Identify which cell holds the provided text, then report its [x, y] central coordinate. 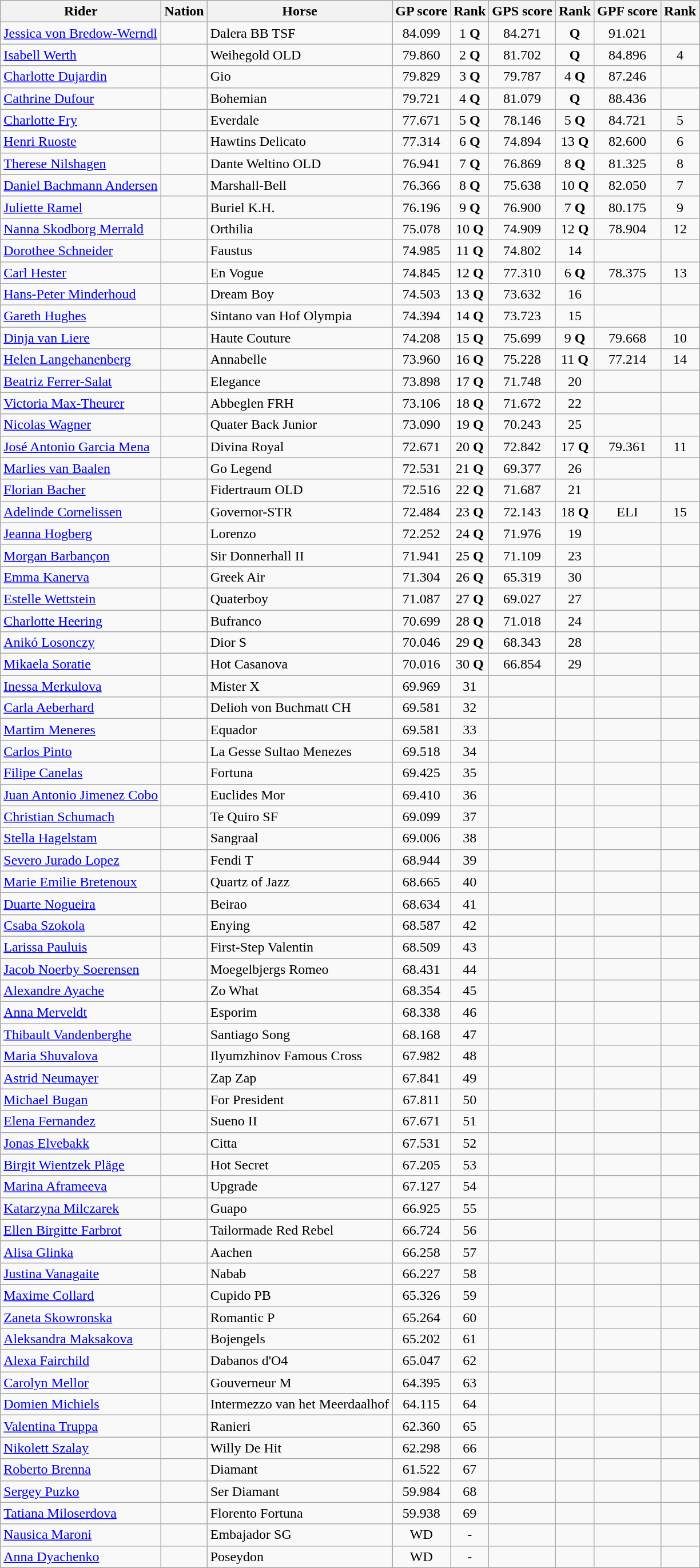
74.503 [421, 295]
Nation [184, 11]
Cathrine Dufour [81, 98]
79.668 [628, 338]
69.410 [421, 795]
GP score [421, 11]
20 Q [470, 447]
69.377 [523, 468]
19 [574, 534]
84.099 [421, 33]
73.632 [523, 295]
Charlotte Fry [81, 120]
84.896 [628, 55]
16 Q [470, 360]
75.228 [523, 360]
Dabanos d'O4 [300, 1361]
Moegelbjergs Romeo [300, 969]
68.431 [421, 969]
87.246 [628, 77]
Marie Emilie Bretenoux [81, 882]
73.723 [523, 316]
Adelinde Cornelissen [81, 512]
Te Quiro SF [300, 817]
70.016 [421, 664]
Aachen [300, 1252]
26 Q [470, 577]
59 [470, 1295]
Dorothee Schneider [81, 250]
91.021 [628, 33]
72.143 [523, 512]
69.518 [421, 751]
Marina Aframeeva [81, 1187]
76.869 [523, 164]
68.944 [421, 860]
Ranieri [300, 1426]
65.264 [421, 1317]
Therese Nilshagen [81, 164]
75.078 [421, 229]
35 [470, 773]
71.687 [523, 490]
First-Step Valentin [300, 947]
Anna Dyachenko [81, 1557]
88.436 [628, 98]
76.196 [421, 207]
67 [470, 1470]
Csaba Szokola [81, 925]
67.811 [421, 1100]
Go Legend [300, 468]
Poseydon [300, 1557]
34 [470, 751]
68.665 [421, 882]
22 [574, 403]
Fendi T [300, 860]
53 [470, 1165]
23 [574, 555]
81.079 [523, 98]
Gouverneur M [300, 1383]
Duarte Nogueira [81, 904]
69.425 [421, 773]
Victoria Max-Theurer [81, 403]
64 [470, 1404]
Isabell Werth [81, 55]
48 [470, 1056]
42 [470, 925]
Juliette Ramel [81, 207]
78.146 [523, 120]
Euclides Mor [300, 795]
Nausica Maroni [81, 1535]
Emma Kanerva [81, 577]
Ilyumzhinov Famous Cross [300, 1056]
Sueno II [300, 1121]
65.326 [421, 1295]
21 Q [470, 468]
69 [470, 1513]
Nikolett Szalay [81, 1448]
Lorenzo [300, 534]
74.985 [421, 250]
Larissa Pauluis [81, 947]
14 Q [470, 316]
Dalera BB TSF [300, 33]
60 [470, 1317]
Anikó Losonczy [81, 643]
79.721 [421, 98]
74.909 [523, 229]
82.600 [628, 142]
67.205 [421, 1165]
Dante Weltino OLD [300, 164]
49 [470, 1078]
Equador [300, 730]
Ellen Birgitte Farbrot [81, 1230]
Carlos Pinto [81, 751]
54 [470, 1187]
8 [681, 164]
67.671 [421, 1121]
71.018 [523, 620]
75.638 [523, 185]
50 [470, 1100]
68.343 [523, 643]
Mikaela Soratie [81, 664]
30 [574, 577]
Michael Bugan [81, 1100]
68.509 [421, 947]
Mister X [300, 686]
Bohemian [300, 98]
2 Q [470, 55]
79.787 [523, 77]
GPS score [523, 11]
29 [574, 664]
Daniel Bachmann Andersen [81, 185]
4 [681, 55]
75.699 [523, 338]
Hawtins Delicato [300, 142]
27 [574, 599]
Gio [300, 77]
Willy De Hit [300, 1448]
67.841 [421, 1078]
Romantic P [300, 1317]
7 [681, 185]
Diamant [300, 1470]
63 [470, 1383]
Marshall-Bell [300, 185]
65.202 [421, 1339]
44 [470, 969]
66 [470, 1448]
78.904 [628, 229]
80.175 [628, 207]
51 [470, 1121]
76.366 [421, 185]
Maxime Collard [81, 1295]
Alexa Fairchild [81, 1361]
67.127 [421, 1187]
Sintano van Hof Olympia [300, 316]
31 [470, 686]
Delioh von Buchmatt CH [300, 708]
72.484 [421, 512]
66.258 [421, 1252]
Zap Zap [300, 1078]
70.699 [421, 620]
68.338 [421, 1013]
Stella Hagelstam [81, 838]
Nabab [300, 1273]
Orthilia [300, 229]
Carl Hester [81, 273]
Elegance [300, 381]
70.243 [523, 425]
Tatiana Miloserdova [81, 1513]
73.898 [421, 381]
81.702 [523, 55]
Everdale [300, 120]
56 [470, 1230]
12 [681, 229]
74.802 [523, 250]
Sangraal [300, 838]
25 Q [470, 555]
Justina Vanagaite [81, 1273]
72.516 [421, 490]
77.310 [523, 273]
79.361 [628, 447]
Domien Michiels [81, 1404]
Tailormade Red Rebel [300, 1230]
Weihegold OLD [300, 55]
81.325 [628, 164]
78.375 [628, 273]
71.672 [523, 403]
77.214 [628, 360]
Bojengels [300, 1339]
62.298 [421, 1448]
59.984 [421, 1491]
21 [574, 490]
68.587 [421, 925]
Florian Bacher [81, 490]
79.829 [421, 77]
Abbeglen FRH [300, 403]
66.227 [421, 1273]
74.208 [421, 338]
15 Q [470, 338]
Roberto Brenna [81, 1470]
46 [470, 1013]
Ser Diamant [300, 1491]
Sergey Puzko [81, 1491]
84.271 [523, 33]
Anna Merveldt [81, 1013]
79.860 [421, 55]
Jessica von Bredow-Werndl [81, 33]
71.087 [421, 599]
Nicolas Wagner [81, 425]
Embajador SG [300, 1535]
84.721 [628, 120]
José Antonio Garcia Mena [81, 447]
Haute Couture [300, 338]
71.941 [421, 555]
Nanna Skodborg Merrald [81, 229]
45 [470, 991]
59.938 [421, 1513]
Severo Jurado Lopez [81, 860]
10 [681, 338]
39 [470, 860]
Fidertraum OLD [300, 490]
65.047 [421, 1361]
Marlies van Baalen [81, 468]
Katarzyna Milczarek [81, 1208]
55 [470, 1208]
74.394 [421, 316]
24 Q [470, 534]
Jacob Noerby Soerensen [81, 969]
73.960 [421, 360]
Annabelle [300, 360]
76.941 [421, 164]
43 [470, 947]
Hans-Peter Minderhoud [81, 295]
9 [681, 207]
1 Q [470, 33]
Valentina Truppa [81, 1426]
65.319 [523, 577]
Maria Shuvalova [81, 1056]
Fortuna [300, 773]
Esporim [300, 1013]
Dior S [300, 643]
Beatriz Ferrer-Salat [81, 381]
Sir Donnerhall II [300, 555]
5 [681, 120]
69.027 [523, 599]
Gareth Hughes [81, 316]
Elena Fernandez [81, 1121]
66.925 [421, 1208]
Charlotte Heering [81, 620]
Carolyn Mellor [81, 1383]
ELI [628, 512]
Guapo [300, 1208]
En Vogue [300, 273]
20 [574, 381]
Henri Ruoste [81, 142]
11 [681, 447]
Charlotte Dujardin [81, 77]
67.531 [421, 1143]
Quartz of Jazz [300, 882]
Dream Boy [300, 295]
Beirao [300, 904]
72.252 [421, 534]
32 [470, 708]
3 Q [470, 77]
66.724 [421, 1230]
Governor-STR [300, 512]
74.845 [421, 273]
70.046 [421, 643]
Horse [300, 11]
57 [470, 1252]
Hot Casanova [300, 664]
65 [470, 1426]
73.090 [421, 425]
Aleksandra Maksakova [81, 1339]
Divina Royal [300, 447]
66.854 [523, 664]
82.050 [628, 185]
For President [300, 1100]
Quaterboy [300, 599]
68.634 [421, 904]
76.900 [523, 207]
40 [470, 882]
GPF score [628, 11]
30 Q [470, 664]
71.976 [523, 534]
61 [470, 1339]
26 [574, 468]
Martim Meneres [81, 730]
Inessa Merkulova [81, 686]
62 [470, 1361]
64.395 [421, 1383]
71.304 [421, 577]
Astrid Neumayer [81, 1078]
Alisa Glinka [81, 1252]
47 [470, 1034]
Carla Aeberhard [81, 708]
68.354 [421, 991]
Faustus [300, 250]
58 [470, 1273]
77.671 [421, 120]
Rider [81, 11]
Buriel K.H. [300, 207]
28 Q [470, 620]
Florento Fortuna [300, 1513]
Santiago Song [300, 1034]
Helen Langehanenberg [81, 360]
41 [470, 904]
67.982 [421, 1056]
69.006 [421, 838]
27 Q [470, 599]
38 [470, 838]
68 [470, 1491]
24 [574, 620]
Jeanna Hogberg [81, 534]
Quater Back Junior [300, 425]
36 [470, 795]
71.109 [523, 555]
Alexandre Ayache [81, 991]
68.168 [421, 1034]
61.522 [421, 1470]
74.894 [523, 142]
52 [470, 1143]
62.360 [421, 1426]
Hot Secret [300, 1165]
77.314 [421, 142]
Zo What [300, 991]
64.115 [421, 1404]
71.748 [523, 381]
16 [574, 295]
72.531 [421, 468]
37 [470, 817]
Enying [300, 925]
6 [681, 142]
69.099 [421, 817]
13 [681, 273]
Filipe Canelas [81, 773]
Citta [300, 1143]
23 Q [470, 512]
73.106 [421, 403]
Cupido PB [300, 1295]
28 [574, 643]
Intermezzo van het Meerdaalhof [300, 1404]
Juan Antonio Jimenez Cobo [81, 795]
29 Q [470, 643]
19 Q [470, 425]
Morgan Barbançon [81, 555]
Christian Schumach [81, 817]
72.671 [421, 447]
25 [574, 425]
Jonas Elvebakk [81, 1143]
72.842 [523, 447]
Bufranco [300, 620]
22 Q [470, 490]
Upgrade [300, 1187]
Greek Air [300, 577]
Birgit Wientzek Pläge [81, 1165]
Dinja van Liere [81, 338]
Estelle Wettstein [81, 599]
69.969 [421, 686]
Zaneta Skowronska [81, 1317]
La Gesse Sultao Menezes [300, 751]
Thibault Vandenberghe [81, 1034]
33 [470, 730]
